Scan for the cell matching the given text and deliver its (x, y) coordinate at center. 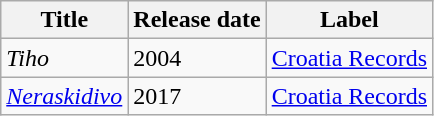
2017 (197, 96)
Neraskidivo (64, 96)
Release date (197, 20)
Label (349, 20)
Tiho (64, 58)
Title (64, 20)
2004 (197, 58)
